Find where the given text appears and provide that cell's center as [X, Y] coordinate. 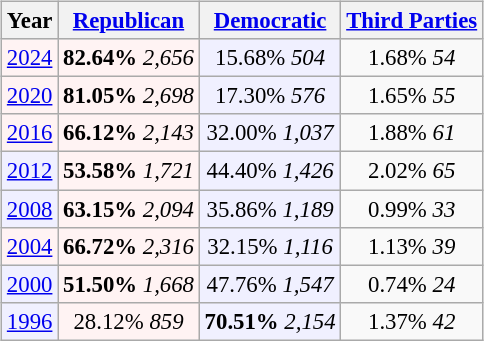
32.00% 1,037 [270, 133]
44.40% 1,426 [270, 171]
81.05% 2,698 [129, 96]
2020 [30, 96]
Third Parties [412, 21]
35.86% 1,189 [270, 209]
Year [30, 21]
66.72% 2,316 [129, 246]
1.13% 39 [412, 246]
1996 [30, 321]
2024 [30, 58]
Republican [129, 21]
2012 [30, 171]
82.64% 2,656 [129, 58]
63.15% 2,094 [129, 209]
66.12% 2,143 [129, 133]
2004 [30, 246]
0.99% 33 [412, 209]
2016 [30, 133]
51.50% 1,668 [129, 284]
15.68% 504 [270, 58]
1.37% 42 [412, 321]
32.15% 1,116 [270, 246]
1.88% 61 [412, 133]
2.02% 65 [412, 171]
53.58% 1,721 [129, 171]
2000 [30, 284]
1.65% 55 [412, 96]
47.76% 1,547 [270, 284]
Democratic [270, 21]
1.68% 54 [412, 58]
70.51% 2,154 [270, 321]
0.74% 24 [412, 284]
17.30% 576 [270, 96]
2008 [30, 209]
28.12% 859 [129, 321]
